Identify which cell holds the provided text, then report its [X, Y] central coordinate. 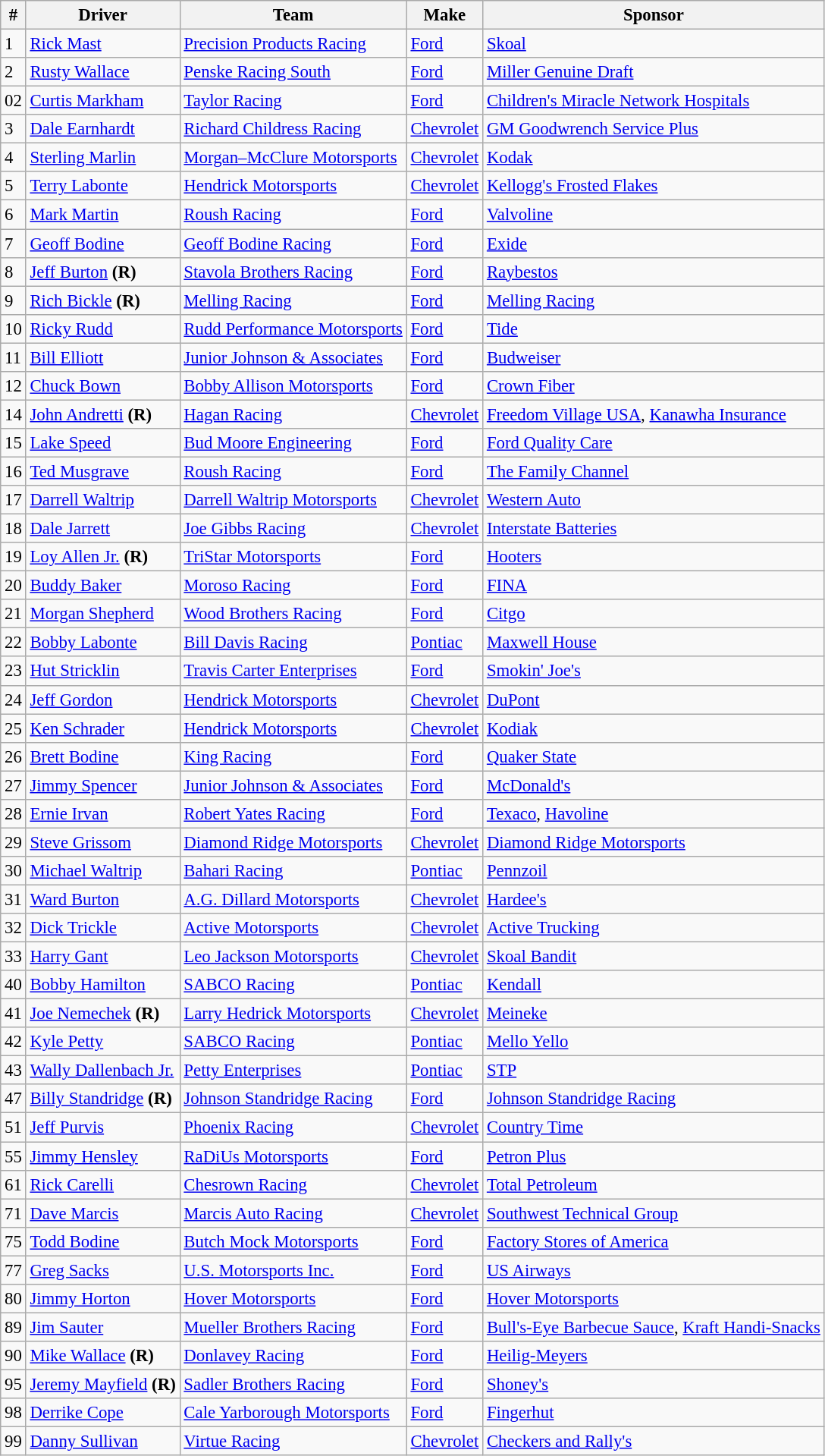
1 [14, 44]
75 [14, 1241]
Darrell Waltrip Motorsports [293, 500]
20 [14, 586]
Active Trucking [654, 928]
15 [14, 443]
Petron Plus [654, 1156]
80 [14, 1299]
02 [14, 101]
Donlavey Racing [293, 1356]
90 [14, 1356]
Rudd Performance Motorsports [293, 329]
Quaker State [654, 756]
Ford Quality Care [654, 443]
23 [14, 671]
Driver [103, 15]
Shoney's [654, 1384]
# [14, 15]
Danny Sullivan [103, 1442]
A.G. Dillard Motorsports [293, 899]
Rusty Wallace [103, 72]
89 [14, 1327]
43 [14, 1071]
42 [14, 1042]
Geoff Bodine [103, 244]
24 [14, 700]
26 [14, 756]
Bill Davis Racing [293, 643]
6 [14, 215]
18 [14, 529]
Checkers and Rally's [654, 1442]
Dale Earnhardt [103, 129]
Team [293, 15]
Hagan Racing [293, 414]
7 [14, 244]
Dale Jarrett [103, 529]
Raybestos [654, 272]
Virtue Racing [293, 1442]
Kellogg's Frosted Flakes [654, 186]
Chesrown Racing [293, 1184]
3 [14, 129]
Bahari Racing [293, 871]
Bill Elliott [103, 357]
Jeremy Mayfield (R) [103, 1384]
Stavola Brothers Racing [293, 272]
Loy Allen Jr. (R) [103, 557]
Crown Fiber [654, 386]
40 [14, 985]
John Andretti (R) [103, 414]
Precision Products Racing [293, 44]
Jimmy Spencer [103, 785]
Joe Gibbs Racing [293, 529]
Jimmy Horton [103, 1299]
12 [14, 386]
14 [14, 414]
DuPont [654, 700]
Phoenix Racing [293, 1127]
Moroso Racing [293, 586]
Travis Carter Enterprises [293, 671]
Budweiser [654, 357]
Interstate Batteries [654, 529]
Buddy Baker [103, 586]
51 [14, 1127]
Wally Dallenbach Jr. [103, 1071]
47 [14, 1099]
Bud Moore Engineering [293, 443]
Leo Jackson Motorsports [293, 957]
11 [14, 357]
Ted Musgrave [103, 471]
Robert Yates Racing [293, 814]
GM Goodwrench Service Plus [654, 129]
17 [14, 500]
Joe Nemechek (R) [103, 1014]
33 [14, 957]
Make [444, 15]
Western Auto [654, 500]
Marcis Auto Racing [293, 1213]
19 [14, 557]
Mark Martin [103, 215]
31 [14, 899]
9 [14, 300]
Mike Wallace (R) [103, 1356]
Factory Stores of America [654, 1241]
Cale Yarborough Motorsports [293, 1413]
Wood Brothers Racing [293, 614]
Curtis Markham [103, 101]
Sadler Brothers Racing [293, 1384]
Mueller Brothers Racing [293, 1327]
Jim Sauter [103, 1327]
Jeff Purvis [103, 1127]
Billy Standridge (R) [103, 1099]
Michael Waltrip [103, 871]
Lake Speed [103, 443]
RaDiUs Motorsports [293, 1156]
Freedom Village USA, Kanawha Insurance [654, 414]
Active Motorsports [293, 928]
Southwest Technical Group [654, 1213]
Ricky Rudd [103, 329]
98 [14, 1413]
Dave Marcis [103, 1213]
Sponsor [654, 15]
Hooters [654, 557]
28 [14, 814]
Kyle Petty [103, 1042]
Mello Yello [654, 1042]
Bull's-Eye Barbecue Sauce, Kraft Handi-Snacks [654, 1327]
Miller Genuine Draft [654, 72]
Kendall [654, 985]
U.S. Motorsports Inc. [293, 1270]
Derrike Cope [103, 1413]
Larry Hedrick Motorsports [293, 1014]
Hardee's [654, 899]
FINA [654, 586]
16 [14, 471]
Rich Bickle (R) [103, 300]
STP [654, 1071]
Sterling Marlin [103, 158]
95 [14, 1384]
22 [14, 643]
Penske Racing South [293, 72]
25 [14, 728]
21 [14, 614]
Jeff Burton (R) [103, 272]
Harry Gant [103, 957]
Morgan–McClure Motorsports [293, 158]
Bobby Hamilton [103, 985]
TriStar Motorsports [293, 557]
Brett Bodine [103, 756]
Texaco, Havoline [654, 814]
Richard Childress Racing [293, 129]
8 [14, 272]
Geoff Bodine Racing [293, 244]
Chuck Bown [103, 386]
Rick Mast [103, 44]
Steve Grissom [103, 842]
Tide [654, 329]
Valvoline [654, 215]
Citgo [654, 614]
41 [14, 1014]
Morgan Shepherd [103, 614]
Bobby Allison Motorsports [293, 386]
4 [14, 158]
Fingerhut [654, 1413]
Taylor Racing [293, 101]
The Family Channel [654, 471]
Exide [654, 244]
77 [14, 1270]
Hut Stricklin [103, 671]
Dick Trickle [103, 928]
Maxwell House [654, 643]
61 [14, 1184]
Skoal [654, 44]
55 [14, 1156]
Jeff Gordon [103, 700]
Ward Burton [103, 899]
Country Time [654, 1127]
10 [14, 329]
Darrell Waltrip [103, 500]
Butch Mock Motorsports [293, 1241]
71 [14, 1213]
Jimmy Hensley [103, 1156]
Skoal Bandit [654, 957]
Rick Carelli [103, 1184]
US Airways [654, 1270]
32 [14, 928]
Terry Labonte [103, 186]
Petty Enterprises [293, 1071]
Bobby Labonte [103, 643]
27 [14, 785]
Ernie Irvan [103, 814]
30 [14, 871]
Meineke [654, 1014]
Todd Bodine [103, 1241]
Children's Miracle Network Hospitals [654, 101]
Greg Sacks [103, 1270]
5 [14, 186]
McDonald's [654, 785]
99 [14, 1442]
Pennzoil [654, 871]
Kodiak [654, 728]
Total Petroleum [654, 1184]
King Racing [293, 756]
Ken Schrader [103, 728]
Smokin' Joe's [654, 671]
29 [14, 842]
Kodak [654, 158]
Heilig-Meyers [654, 1356]
2 [14, 72]
